Capture the cell that displays the provided text and extract its [X, Y] central coordinate. 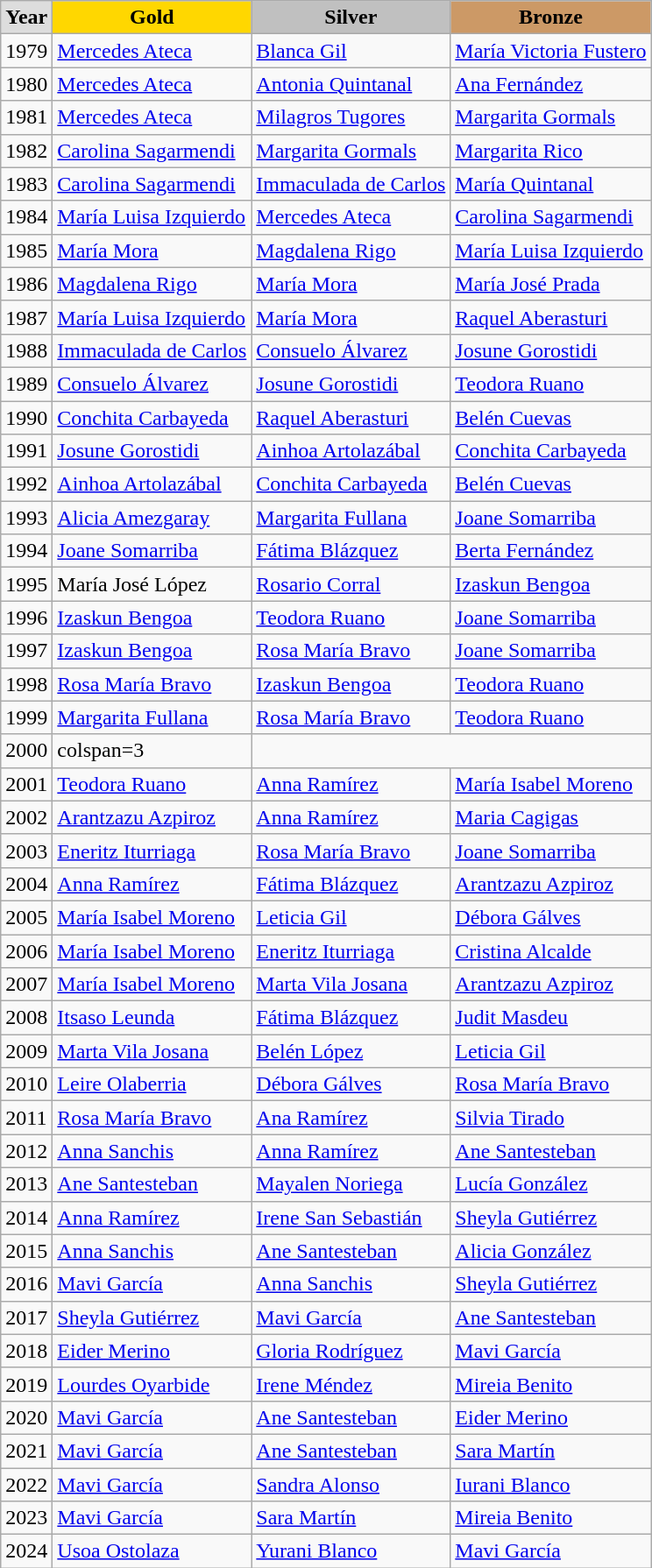
Gloria Rodríguez [351, 1351]
2010 [26, 1084]
2018 [26, 1351]
2011 [26, 1118]
2023 [26, 1518]
2001 [26, 784]
1988 [26, 350]
2024 [26, 1551]
Usoa Ostolaza [152, 1551]
1998 [26, 684]
1980 [26, 84]
1994 [26, 551]
Lucía González [550, 1184]
1991 [26, 451]
1995 [26, 584]
Itsaso Leunda [152, 1018]
Blanca Gil [351, 51]
Iurani Blanco [550, 1485]
María Quintanal [550, 184]
Gold [152, 18]
1990 [26, 418]
1999 [26, 717]
1992 [26, 484]
2022 [26, 1485]
Antonia Quintanal [351, 84]
2005 [26, 917]
2004 [26, 884]
Irene Méndez [351, 1384]
María Victoria Fustero [550, 51]
Silver [351, 18]
1989 [26, 384]
2002 [26, 817]
1985 [26, 251]
1996 [26, 618]
Alicia González [550, 1251]
Year [26, 18]
2017 [26, 1317]
Mayalen Noriega [351, 1184]
2008 [26, 1018]
1982 [26, 151]
Lourdes Oyarbide [152, 1384]
2000 [26, 751]
1981 [26, 117]
2019 [26, 1384]
Margarita Rico [550, 151]
2007 [26, 985]
1997 [26, 651]
2009 [26, 1051]
Maria Cagigas [550, 817]
Ana Ramírez [351, 1118]
Belén López [351, 1051]
1987 [26, 317]
Rosario Corral [351, 584]
1984 [26, 217]
colspan=3 [152, 751]
1979 [26, 51]
1983 [26, 184]
Sandra Alonso [351, 1485]
Yurani Blanco [351, 1551]
Berta Fernández [550, 551]
Judit Masdeu [550, 1018]
2006 [26, 950]
2014 [26, 1218]
2012 [26, 1151]
María José López [152, 584]
2021 [26, 1451]
Alicia Amezgaray [152, 518]
2013 [26, 1184]
Leire Olaberria [152, 1084]
2015 [26, 1251]
María José Prada [550, 284]
1993 [26, 518]
1986 [26, 284]
Irene San Sebastián [351, 1218]
2020 [26, 1417]
2016 [26, 1284]
Cristina Alcalde [550, 950]
2003 [26, 851]
Silvia Tirado [550, 1118]
Ana Fernández [550, 84]
Milagros Tugores [351, 117]
Bronze [550, 18]
